Return (x, y) of the center of cell containing provided text 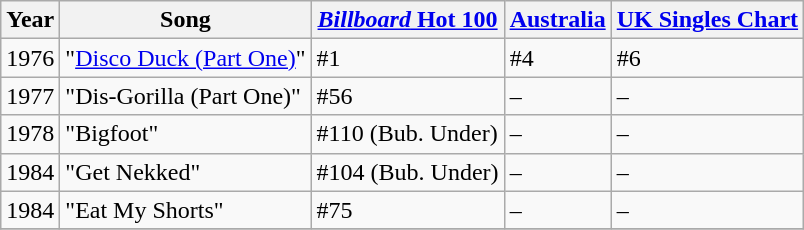
"Eat My Shorts" (186, 210)
1978 (30, 134)
Song (186, 20)
#75 (408, 210)
Year (30, 20)
Australia (558, 20)
UK Singles Chart (707, 20)
"Disco Duck (Part One)" (186, 58)
#56 (408, 96)
"Dis-Gorilla (Part One)" (186, 96)
"Get Nekked" (186, 172)
#1 (408, 58)
"Bigfoot" (186, 134)
Billboard Hot 100 (408, 20)
#4 (558, 58)
#110 (Bub. Under) (408, 134)
1977 (30, 96)
1976 (30, 58)
#6 (707, 58)
#104 (Bub. Under) (408, 172)
